Detect which cell encompasses the target text, then output its [x, y] center coordinate. 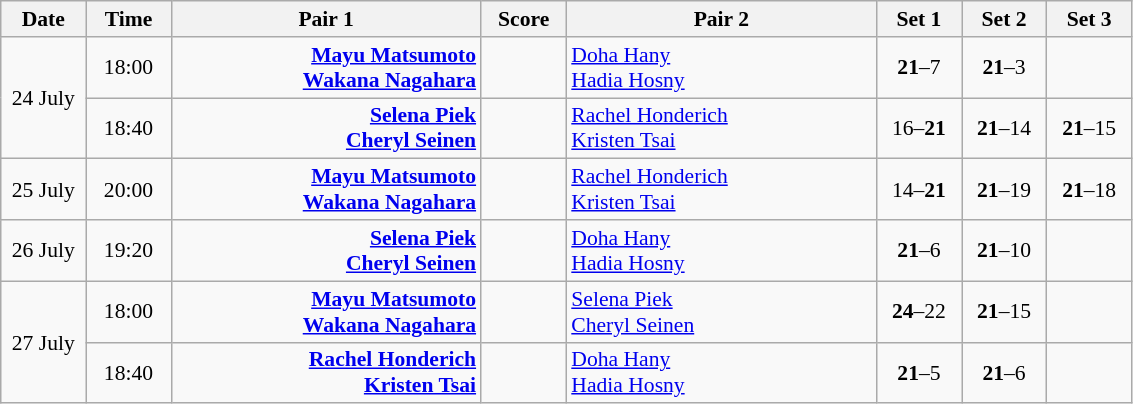
21–19 [1004, 190]
Set 3 [1090, 19]
14–21 [918, 190]
19:20 [128, 250]
24–22 [918, 312]
Pair 2 [721, 19]
Set 1 [918, 19]
Pair 1 [326, 19]
21–3 [1004, 68]
21–18 [1090, 190]
21–14 [1004, 128]
24 July [44, 98]
21–10 [1004, 250]
Time [128, 19]
26 July [44, 250]
Set 2 [1004, 19]
16–21 [918, 128]
20:00 [128, 190]
21–5 [918, 372]
21–7 [918, 68]
25 July [44, 190]
Score [524, 19]
Date [44, 19]
27 July [44, 342]
